Find where the given text appears and provide that cell's center as [x, y] coordinate. 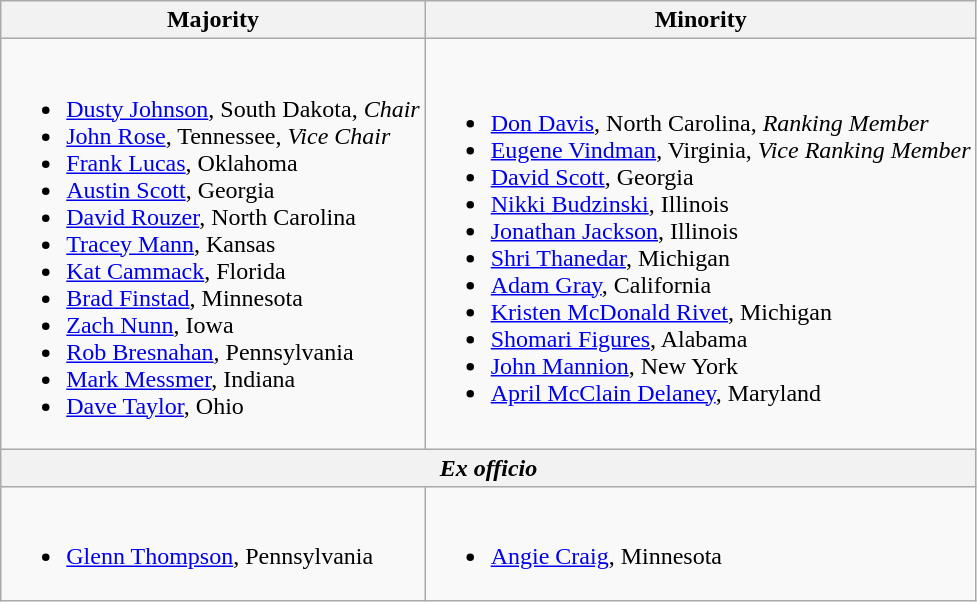
Ex officio [488, 468]
Majority [213, 20]
Glenn Thompson, Pennsylvania [213, 544]
Angie Craig, Minnesota [700, 544]
Minority [700, 20]
